Find where the given text appears and provide that cell's center as [x, y] coordinate. 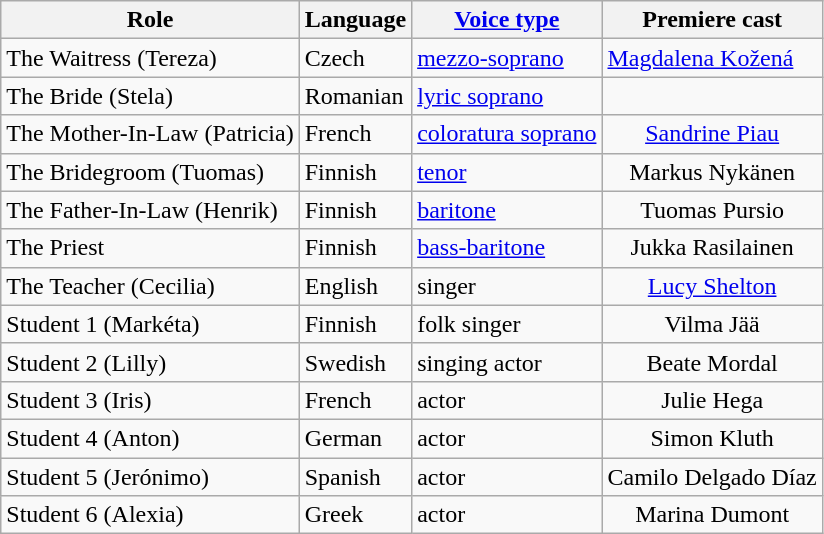
mezzo-soprano [507, 58]
Beate Mordal [712, 362]
Role [150, 20]
Vilma Jää [712, 324]
Tuomas Pursio [712, 210]
baritone [507, 210]
Swedish [355, 362]
Jukka Rasilainen [712, 248]
bass-baritone [507, 248]
Spanish [355, 477]
Greek [355, 515]
The Priest [150, 248]
The Mother-In-Law (Patricia) [150, 134]
tenor [507, 172]
Student 3 (Iris) [150, 400]
Language [355, 20]
Student 1 (Markéta) [150, 324]
The Father-In-Law (Henrik) [150, 210]
coloratura soprano [507, 134]
Student 4 (Anton) [150, 438]
Student 5 (Jerónimo) [150, 477]
Simon Kluth [712, 438]
Student 6 (Alexia) [150, 515]
The Bride (Stela) [150, 96]
Voice type [507, 20]
singing actor [507, 362]
singer [507, 286]
Markus Nykänen [712, 172]
Czech [355, 58]
Romanian [355, 96]
Sandrine Piau [712, 134]
folk singer [507, 324]
The Waitress (Tereza) [150, 58]
lyric soprano [507, 96]
Student 2 (Lilly) [150, 362]
Julie Hega [712, 400]
Magdalena Kožená [712, 58]
Lucy Shelton [712, 286]
German [355, 438]
The Teacher (Cecilia) [150, 286]
Marina Dumont [712, 515]
Camilo Delgado Díaz [712, 477]
English [355, 286]
The Bridegroom (Tuomas) [150, 172]
Premiere cast [712, 20]
